Detect which cell encompasses the target text, then output its (X, Y) center coordinate. 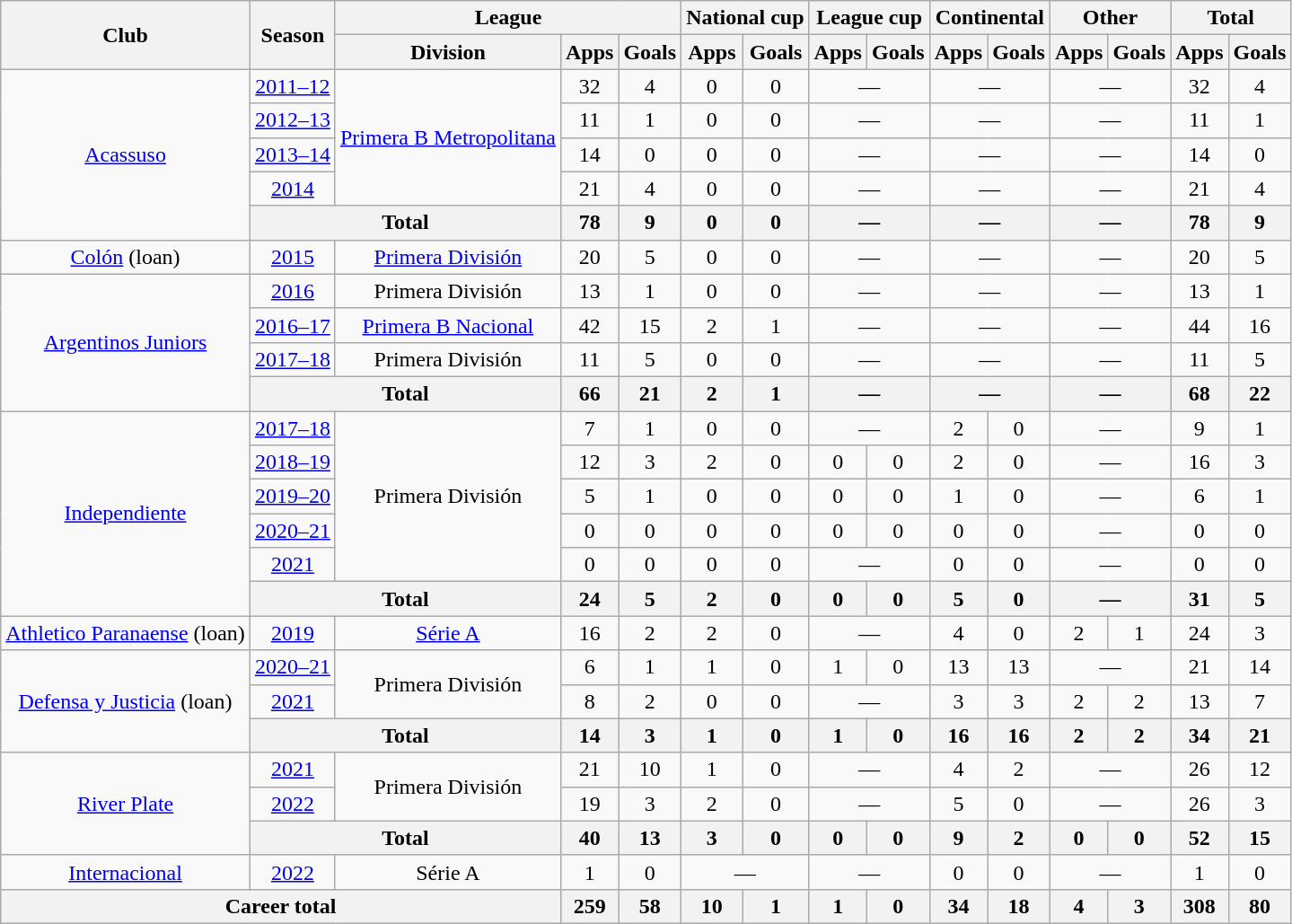
Primera B Metropolitana (447, 137)
80 (1260, 906)
2015 (293, 257)
Club (126, 35)
2014 (293, 189)
Acassuso (126, 154)
40 (589, 838)
308 (1200, 906)
Other (1110, 18)
68 (1200, 393)
Internacional (126, 872)
Continental (989, 18)
River Plate (126, 804)
66 (589, 393)
Argentinos Juniors (126, 342)
52 (1200, 838)
42 (589, 325)
22 (1260, 393)
2012–13 (293, 120)
44 (1200, 325)
2019–20 (293, 497)
58 (650, 906)
2018–19 (293, 462)
National cup (745, 18)
Colón (loan) (126, 257)
Defensa y Justicia (loan) (126, 701)
Division (447, 52)
2016–17 (293, 325)
2016 (293, 291)
Season (293, 35)
31 (1200, 599)
18 (1019, 906)
2011–12 (293, 86)
2013–14 (293, 154)
Independiente (126, 514)
8 (589, 701)
Primera B Nacional (447, 325)
259 (589, 906)
Career total (281, 906)
League (508, 18)
19 (589, 804)
League cup (869, 18)
Athletico Paranaense (loan) (126, 633)
2019 (293, 633)
